Identify which cell holds the provided text, then report its (X, Y) central coordinate. 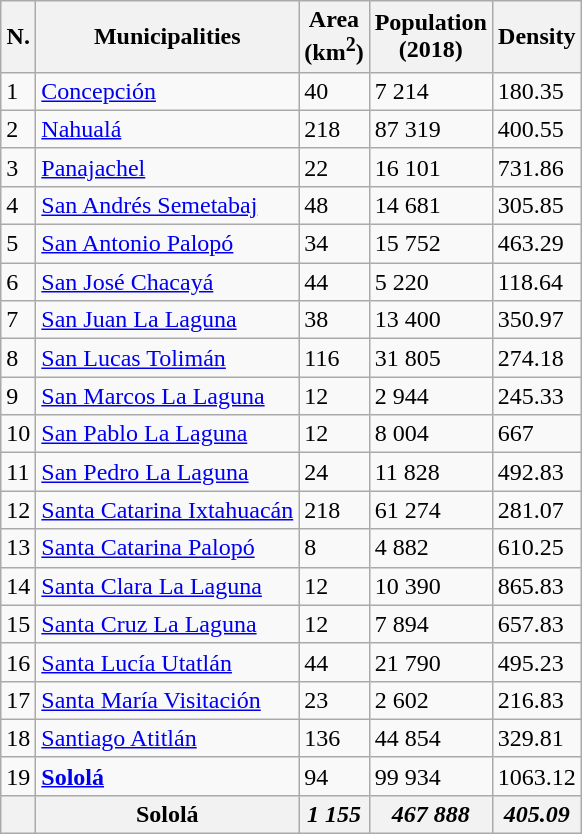
667 (536, 434)
San Juan La Laguna (168, 320)
31 805 (430, 358)
99 934 (430, 776)
463.29 (536, 244)
22 (334, 167)
2 944 (430, 396)
Nahualá (168, 129)
865.83 (536, 586)
Santa Clara La Laguna (168, 586)
Municipalities (168, 37)
San José Chacayá (168, 282)
4 (18, 205)
21 790 (430, 662)
San Pedro La Laguna (168, 472)
San Pablo La Laguna (168, 434)
495.23 (536, 662)
400.55 (536, 129)
Population(2018) (430, 37)
94 (334, 776)
Panajachel (168, 167)
38 (334, 320)
7 894 (430, 624)
Concepción (168, 91)
4 882 (430, 548)
329.81 (536, 738)
San Lucas Tolimán (168, 358)
San Andrés Semetabaj (168, 205)
6 (18, 282)
15 752 (430, 244)
34 (334, 244)
180.35 (536, 91)
274.18 (536, 358)
N. (18, 37)
1063.12 (536, 776)
5 (18, 244)
23 (334, 700)
16 (18, 662)
118.64 (536, 282)
136 (334, 738)
3 (18, 167)
7 (18, 320)
116 (334, 358)
40 (334, 91)
2 (18, 129)
281.07 (536, 510)
13 (18, 548)
Santa Lucía Utatlán (168, 662)
7 214 (430, 91)
16 101 (430, 167)
18 (18, 738)
Density (536, 37)
13 400 (430, 320)
731.86 (536, 167)
87 319 (430, 129)
350.97 (536, 320)
Santa María Visitación (168, 700)
1 155 (334, 814)
Santa Catarina Palopó (168, 548)
2 602 (430, 700)
Santa Cruz La Laguna (168, 624)
San Marcos La Laguna (168, 396)
8 004 (430, 434)
10 390 (430, 586)
19 (18, 776)
492.83 (536, 472)
14 (18, 586)
Santa Catarina Ixtahuacán (168, 510)
San Antonio Palopó (168, 244)
10 (18, 434)
14 681 (430, 205)
11 (18, 472)
657.83 (536, 624)
610.25 (536, 548)
305.85 (536, 205)
Area(km2) (334, 37)
1 (18, 91)
216.83 (536, 700)
405.09 (536, 814)
17 (18, 700)
61 274 (430, 510)
15 (18, 624)
9 (18, 396)
467 888 (430, 814)
24 (334, 472)
Santiago Atitlán (168, 738)
245.33 (536, 396)
48 (334, 205)
44 854 (430, 738)
5 220 (430, 282)
11 828 (430, 472)
